From the cell containing the given text, extract its center point as [X, Y] coordinate. 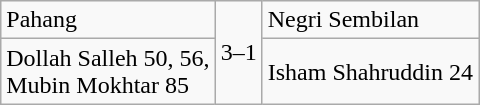
Dollah Salleh 50, 56,Mubin Mokhtar 85 [108, 72]
Negri Sembilan [370, 20]
3–1 [238, 52]
Pahang [108, 20]
Isham Shahruddin 24 [370, 72]
